Detect which cell encompasses the target text, then output its (X, Y) center coordinate. 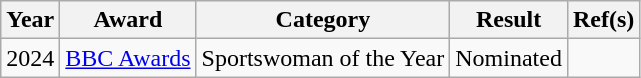
Sportswoman of the Year (323, 58)
BBC Awards (128, 58)
Result (509, 20)
Year (30, 20)
Nominated (509, 58)
Award (128, 20)
2024 (30, 58)
Category (323, 20)
Ref(s) (603, 20)
